Return the [x, y] coordinate for the center point of the cell that contains the specified text.  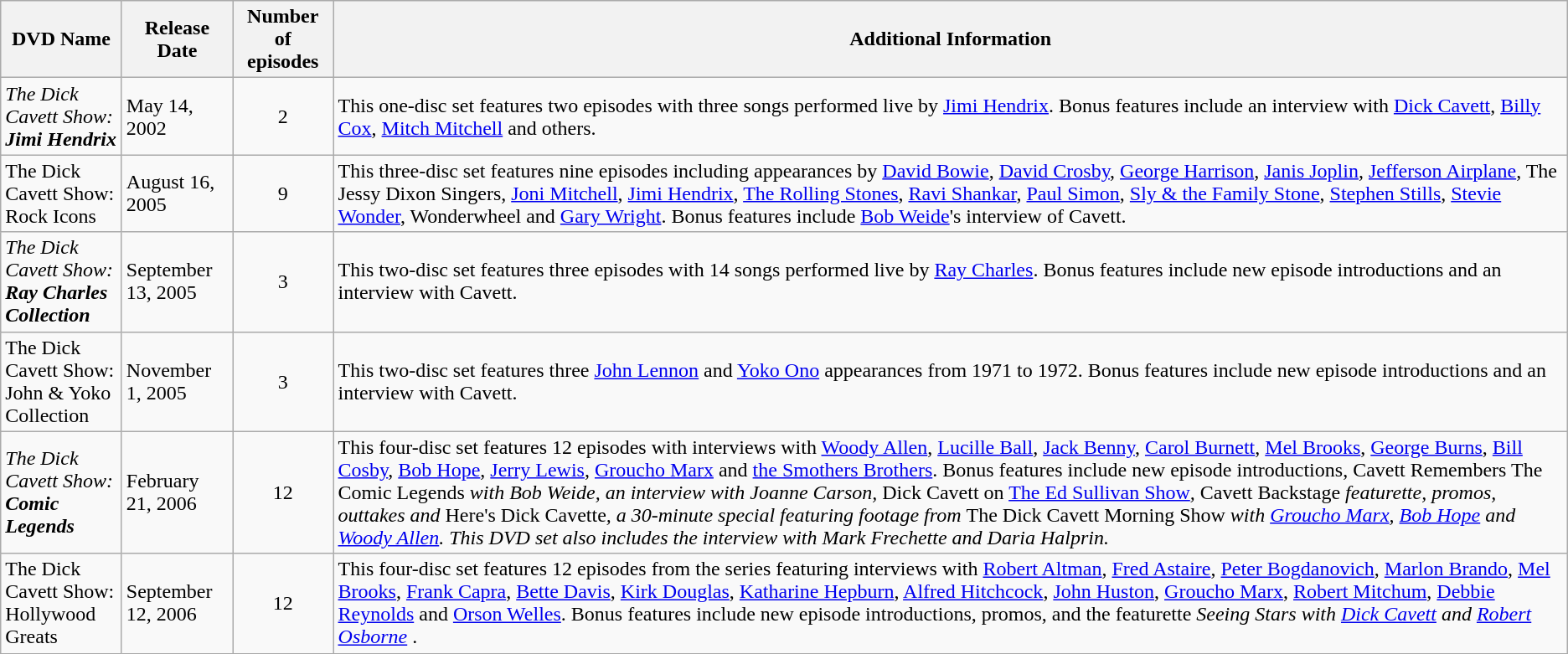
August 16, 2005 [177, 193]
The Dick Cavett Show: Jimi Hendrix [62, 116]
September 13, 2005 [177, 281]
Additional Information [950, 39]
May 14, 2002 [177, 116]
2 [283, 116]
September 12, 2006 [177, 603]
Number of episodes [283, 39]
November 1, 2005 [177, 382]
The Dick Cavett Show: Ray Charles Collection [62, 281]
The Dick Cavett Show: Rock Icons [62, 193]
February 21, 2006 [177, 492]
The Dick Cavett Show: Comic Legends [62, 492]
Release Date [177, 39]
9 [283, 193]
DVD Name [62, 39]
The Dick Cavett Show: Hollywood Greats [62, 603]
The Dick Cavett Show: John & Yoko Collection [62, 382]
